Determine the [x, y] coordinate at the center of the cell enclosing the given text.  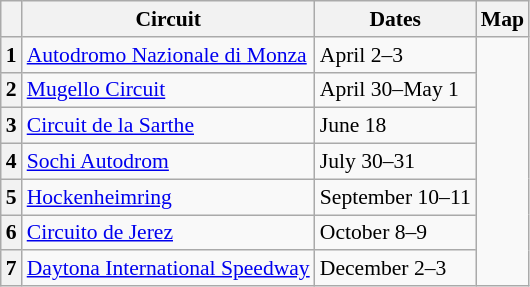
June 18 [396, 126]
Hockenheimring [168, 197]
Daytona International Speedway [168, 269]
7 [12, 269]
Dates [396, 19]
4 [12, 162]
July 30–31 [396, 162]
3 [12, 126]
Map [502, 19]
6 [12, 233]
Mugello Circuit [168, 90]
Circuit [168, 19]
1 [12, 55]
Sochi Autodrom [168, 162]
2 [12, 90]
Autodromo Nazionale di Monza [168, 55]
December 2–3 [396, 269]
September 10–11 [396, 197]
Circuito de Jerez [168, 233]
5 [12, 197]
April 30–May 1 [396, 90]
October 8–9 [396, 233]
Circuit de la Sarthe [168, 126]
April 2–3 [396, 55]
